Determine the (x, y) coordinate at the center of the cell enclosing the given text.  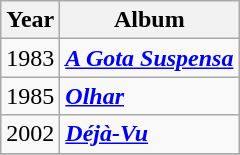
Déjà-Vu (150, 134)
Olhar (150, 96)
Album (150, 20)
Year (30, 20)
2002 (30, 134)
1985 (30, 96)
1983 (30, 58)
A Gota Suspensa (150, 58)
